Return (X, Y) of the center of cell containing provided text 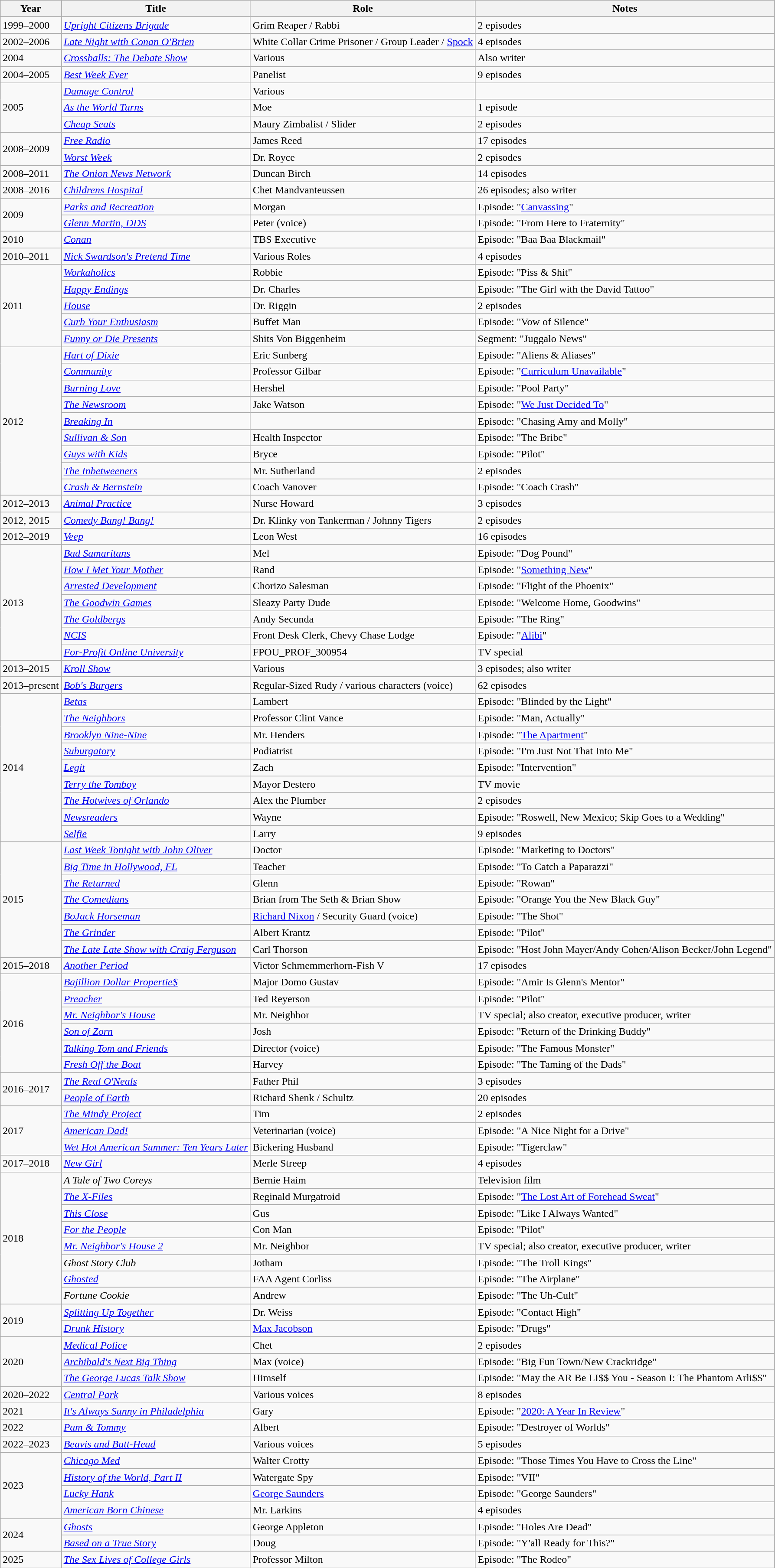
Episode: "VII" (625, 1477)
Childrens Hospital (156, 190)
2016–2017 (31, 1089)
Health Inspector (363, 437)
Watergate Spy (363, 1477)
Coach Vanover (363, 487)
Community (156, 372)
Himself (363, 1378)
Guys with Kids (156, 454)
2014 (31, 767)
Jotham (363, 1263)
2012–2019 (31, 537)
Episode: "Tigerclaw" (625, 1147)
The Inbetweeners (156, 470)
Brian from The Seth & Brian Show (363, 900)
Larry (363, 834)
Episode: "A Nice Night for a Drive" (625, 1131)
14 episodes (625, 173)
Year (31, 9)
FPOU_PROF_300954 (363, 652)
Albert (363, 1428)
Mel (363, 553)
The X-Files (156, 1196)
Moe (363, 108)
Episode: "To Catch a Paparazzi" (625, 867)
Breaking In (156, 421)
Workaholics (156, 273)
BoJack Horseman (156, 916)
Director (voice) (363, 1048)
Max (voice) (363, 1362)
Episode: "Big Fun Town/New Crackridge" (625, 1362)
Max Jacobson (363, 1329)
Harvey (363, 1065)
Grim Reaper / Rabbi (363, 25)
2008–2016 (31, 190)
62 episodes (625, 685)
People of Earth (156, 1098)
Splitting Up Together (156, 1312)
Preacher (156, 998)
2002–2006 (31, 42)
The Sex Lives of College Girls (156, 1560)
Jake Watson (363, 404)
The Returned (156, 883)
2017–2018 (31, 1164)
Ghosted (156, 1279)
Big Time in Hollywood, FL (156, 867)
Episode: "Alibi" (625, 636)
Episode: "The Airplane" (625, 1279)
A Tale of Two Coreys (156, 1180)
Suburgatory (156, 751)
Andrew (363, 1296)
Crossballs: The Debate Show (156, 58)
Dr. Riggin (363, 306)
Ghost Story Club (156, 1263)
Father Phil (363, 1081)
Bryce (363, 454)
This Close (156, 1213)
Dr. Royce (363, 157)
Episode: "The Lost Art of Forehead Sweat" (625, 1196)
2013–present (31, 685)
2016 (31, 1023)
Newsreaders (156, 817)
Episode: "Destroyer of Worlds" (625, 1428)
The Newsroom (156, 404)
Episode: "The Apartment" (625, 735)
Mr. Sutherland (363, 470)
The Real O'Neals (156, 1081)
Reginald Murgatroid (363, 1196)
Panelist (363, 75)
Eric Sunberg (363, 355)
Episode: "Canvassing" (625, 207)
Veep (156, 537)
Based on a True Story (156, 1543)
FAA Agent Corliss (363, 1279)
Glenn (363, 883)
Peter (voice) (363, 223)
Episode: "We Just Decided To" (625, 404)
Another Period (156, 965)
Burning Love (156, 388)
Episode: "Like I Always Wanted" (625, 1213)
Shits Von Biggenheim (363, 339)
Nick Swardson's Pretend Time (156, 256)
Episode: "Pool Party" (625, 388)
For the People (156, 1229)
Chicago Med (156, 1460)
Zach (363, 768)
The Grinder (156, 932)
2022–2023 (31, 1444)
Hart of Dixie (156, 355)
Medical Police (156, 1345)
2012 (31, 421)
Worst Week (156, 157)
Leon West (363, 537)
Episode: "Y'all Ready for This?" (625, 1543)
NCIS (156, 636)
Chet (363, 1345)
How I Met Your Mother (156, 570)
As the World Turns (156, 108)
Chet Mandvanteussen (363, 190)
Episode: "Amir Is Glenn's Mentor" (625, 982)
Lambert (363, 701)
Lucky Hank (156, 1493)
Funny or Die Presents (156, 339)
Bajillion Dollar Propertie$ (156, 982)
Gary (363, 1411)
2021 (31, 1411)
Episode: "Roswell, New Mexico; Skip Goes to a Wedding" (625, 817)
Hershel (363, 388)
Various Roles (363, 256)
The Goldbergs (156, 619)
TV special (625, 652)
Victor Schmemmerhorn-Fish V (363, 965)
2008–2009 (31, 149)
The Goodwin Games (156, 603)
Episode: "The Uh-Cult" (625, 1296)
Maury Zimbalist / Slider (363, 124)
Bickering Husband (363, 1147)
2025 (31, 1560)
2015–2018 (31, 965)
Betas (156, 701)
Glenn Martin, DDS (156, 223)
Episode: "Welcome Home, Goodwins" (625, 603)
Late Night with Conan O'Brien (156, 42)
Rand (363, 570)
Episode: "Contact High" (625, 1312)
Curb Your Enthusiasm (156, 322)
Terry the Tomboy (156, 784)
2010–2011 (31, 256)
Fortune Cookie (156, 1296)
Doug (363, 1543)
3 episodes; also writer (625, 668)
Professor Gilbar (363, 372)
2012, 2015 (31, 520)
The Neighbors (156, 718)
Son of Zorn (156, 1032)
It's Always Sunny in Philadelphia (156, 1411)
Cheap Seats (156, 124)
Podiatrist (363, 751)
Episode: "Return of the Drinking Buddy" (625, 1032)
Episode: "Host John Mayer/Andy Cohen/Alison Becker/John Legend" (625, 949)
Merle Streep (363, 1164)
Drunk History (156, 1329)
Con Man (363, 1229)
2008–2011 (31, 173)
5 episodes (625, 1444)
The Mindy Project (156, 1114)
Episode: "George Saunders" (625, 1493)
Beavis and Butt-Head (156, 1444)
White Collar Crime Prisoner / Group Leader / Spock (363, 42)
American Dad! (156, 1131)
Title (156, 9)
Bob's Burgers (156, 685)
George Appleton (363, 1526)
Mr. Larkins (363, 1510)
Dr. Klinky von Tankerman / Johnny Tigers (363, 520)
2020 (31, 1362)
House (156, 306)
2024 (31, 1535)
James Reed (363, 140)
Happy Endings (156, 289)
Gus (363, 1213)
Walter Crotty (363, 1460)
Role (363, 9)
Mr. Neighbor's House (156, 1015)
Episode: "From Here to Fraternity" (625, 223)
Animal Practice (156, 504)
Arrested Development (156, 586)
The George Lucas Talk Show (156, 1378)
Comedy Bang! Bang! (156, 520)
Free Radio (156, 140)
16 episodes (625, 537)
Episode: "Flight of the Phoenix" (625, 586)
Professor Clint Vance (363, 718)
Central Park (156, 1395)
Episode: "May the AR Be LI$$ You - Season I: The Phantom Arli$$" (625, 1378)
Episode: "The Rodeo" (625, 1560)
For-Profit Online University (156, 652)
2023 (31, 1485)
Episode: "Chasing Amy and Molly" (625, 421)
Ghosts (156, 1526)
Richard Nixon / Security Guard (voice) (363, 916)
Episode: "Orange You the New Black Guy" (625, 900)
8 episodes (625, 1395)
Episode: "Man, Actually" (625, 718)
The Hotwives of Orlando (156, 801)
Archibald's Next Big Thing (156, 1362)
2009 (31, 215)
2019 (31, 1320)
New Girl (156, 1164)
Episode: "The Ring" (625, 619)
2017 (31, 1131)
Crash & Bernstein (156, 487)
Andy Secunda (363, 619)
Selfie (156, 834)
American Born Chinese (156, 1510)
Also writer (625, 58)
Albert Krantz (363, 932)
Episode: "I'm Just Not That Into Me" (625, 751)
Episode: "Those Times You Have to Cross the Line" (625, 1460)
26 episodes; also writer (625, 190)
Dr. Charles (363, 289)
Episode: "The Girl with the David Tattoo" (625, 289)
Alex the Plumber (363, 801)
Episode: "Piss & Shit" (625, 273)
2012–2013 (31, 504)
Pam & Tommy (156, 1428)
Professor Milton (363, 1560)
Duncan Birch (363, 173)
Episode: "Aliens & Aliases" (625, 355)
Major Domo Gustav (363, 982)
Episode: "Intervention" (625, 768)
Episode: "The Famous Monster" (625, 1048)
Chorizo Salesman (363, 586)
Mr. Henders (363, 735)
Front Desk Clerk, Chevy Chase Lodge (363, 636)
History of the World, Part II (156, 1477)
Episode: "Holes Are Dead" (625, 1526)
20 episodes (625, 1098)
Notes (625, 9)
Episode: "Curriculum Unavailable" (625, 372)
The Onion News Network (156, 173)
2004–2005 (31, 75)
Parks and Recreation (156, 207)
Buffet Man (363, 322)
Wet Hot American Summer: Ten Years Later (156, 1147)
2013 (31, 603)
Mayor Destero (363, 784)
Nurse Howard (363, 504)
Segment: "Juggalo News" (625, 339)
Robbie (363, 273)
1999–2000 (31, 25)
2022 (31, 1428)
Episode: "The Taming of the Dads" (625, 1065)
Episode: "The Troll Kings" (625, 1263)
Doctor (363, 850)
Kroll Show (156, 668)
Best Week Ever (156, 75)
Episode: "Vow of Silence" (625, 322)
Last Week Tonight with John Oliver (156, 850)
Talking Tom and Friends (156, 1048)
2015 (31, 900)
Damage Control (156, 91)
Upright Citizens Brigade (156, 25)
The Comedians (156, 900)
Sullivan & Son (156, 437)
Bad Samaritans (156, 553)
Regular-Sized Rudy / various characters (voice) (363, 685)
Episode: "Coach Crash" (625, 487)
Mr. Neighbor's House 2 (156, 1246)
Episode: "Marketing to Doctors" (625, 850)
Episode: "Baa Baa Blackmail" (625, 240)
Episode: "Drugs" (625, 1329)
Conan (156, 240)
2013–2015 (31, 668)
Ted Reyerson (363, 998)
TV movie (625, 784)
Episode: "Rowan" (625, 883)
Legit (156, 768)
TBS Executive (363, 240)
Teacher (363, 867)
Wayne (363, 817)
Veterinarian (voice) (363, 1131)
2010 (31, 240)
Morgan (363, 207)
The Late Late Show with Craig Ferguson (156, 949)
George Saunders (363, 1493)
2004 (31, 58)
Brooklyn Nine-Nine (156, 735)
Sleazy Party Dude (363, 603)
Episode: "The Shot" (625, 916)
Bernie Haim (363, 1180)
Episode: "Dog Pound" (625, 553)
2005 (31, 108)
Richard Shenk / Schultz (363, 1098)
Dr. Weiss (363, 1312)
Tim (363, 1114)
2011 (31, 306)
1 episode (625, 108)
Episode: "Something New" (625, 570)
2018 (31, 1238)
Fresh Off the Boat (156, 1065)
Television film (625, 1180)
Episode: "2020: A Year In Review" (625, 1411)
Episode: "The Bribe" (625, 437)
Josh (363, 1032)
2020–2022 (31, 1395)
Episode: "Blinded by the Light" (625, 701)
Carl Thorson (363, 949)
